Return the (x, y) coordinate for the center point of the cell that contains the specified text.  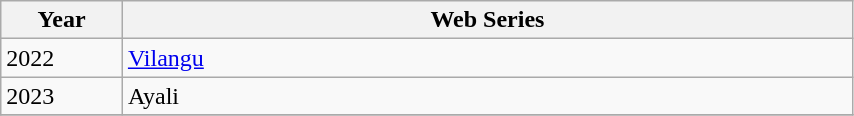
2023 (62, 96)
Year (62, 20)
Ayali (487, 96)
Web Series (487, 20)
2022 (62, 58)
Vilangu (487, 58)
